Return the [X, Y] coordinate for the center point of the cell that contains the specified text.  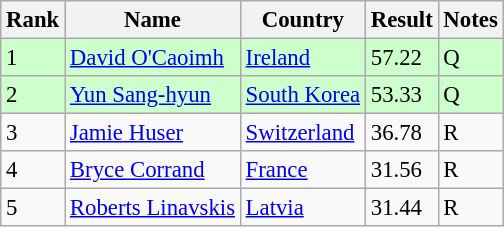
David O'Caoimh [153, 58]
31.56 [402, 170]
57.22 [402, 58]
Jamie Huser [153, 133]
South Korea [302, 95]
5 [33, 208]
France [302, 170]
31.44 [402, 208]
Ireland [302, 58]
Rank [33, 20]
Name [153, 20]
Bryce Corrand [153, 170]
1 [33, 58]
3 [33, 133]
Latvia [302, 208]
36.78 [402, 133]
53.33 [402, 95]
Notes [470, 20]
Switzerland [302, 133]
Result [402, 20]
4 [33, 170]
2 [33, 95]
Roberts Linavskis [153, 208]
Country [302, 20]
Yun Sang-hyun [153, 95]
